Capture the cell that displays the provided text and extract its [X, Y] central coordinate. 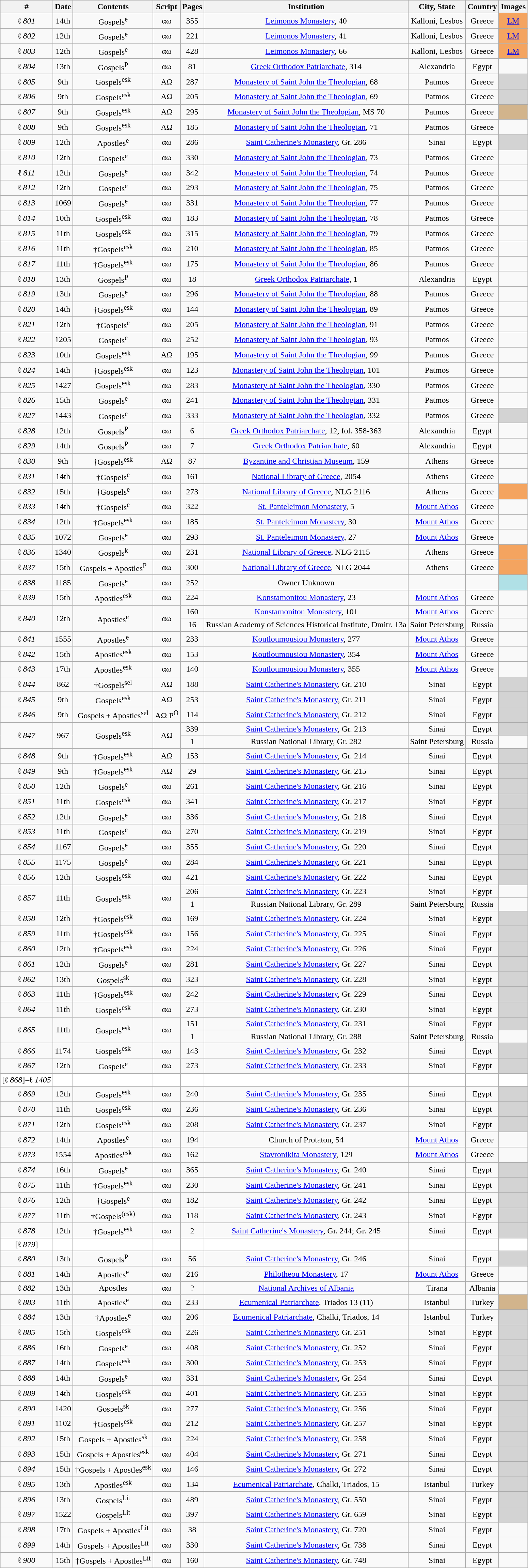
339 [192, 729]
Saint Catherine's Monastery, Gr. 220 [306, 847]
Leimonos Monastery, 40 [306, 21]
Monastery of Saint John the Theologian, 73 [306, 157]
18 [192, 279]
Saint Catherine's Monastery, Gr. 272 [306, 1469]
ℓ 890 [27, 1409]
161 [192, 476]
ℓ 805 [27, 82]
Saint Catherine's Monastery, Gr. 230 [306, 1009]
ℓ 849 [27, 771]
Saint Catherine's Monastery, Gr. 222 [306, 877]
162 [192, 1155]
ℓ 885 [27, 1332]
ℓ 894 [27, 1469]
Saint Catherine's Monastery, Gr. 286 [306, 142]
ℓ 821 [27, 324]
Monastery of Saint John the Theologian, 68 [306, 82]
16 [192, 625]
404 [192, 1454]
Gospels + Apostlessk [113, 1439]
Saint Catherine's Monastery, Gr. 256 [306, 1409]
Albania [482, 1288]
ℓ 815 [27, 234]
ℓ 844 [27, 684]
Saint Catherine's Monastery, Gr. 221 [306, 862]
Monastery of Saint John the Theologian, 88 [306, 294]
1340 [63, 552]
283 [192, 385]
Tirana [437, 1288]
Monastery of Saint John the Theologian, 75 [306, 188]
Script [167, 7]
ℓ 809 [27, 142]
St. Panteleimon Monastery, 30 [306, 522]
Saint Catherine's Monastery, Gr. 226 [306, 949]
Saint Catherine's Monastery, Gr. 252 [306, 1348]
Saint Catherine's Monastery, Gr. 243 [306, 1216]
Greek Orthodox Patriarchate, 1 [306, 279]
Monastery of Saint John the Theologian, 77 [306, 203]
National Library of Greece, NLG 2116 [306, 491]
ℓ 853 [27, 832]
ℓ 897 [27, 1515]
Gospels + Apostlessel [113, 715]
ℓ 817 [27, 264]
ℓ 866 [27, 1051]
Saint Catherine's Monastery, Gr. 212 [306, 715]
ℓ 813 [27, 203]
Monastery of Saint John the Theologian, 78 [306, 218]
Russian National Library, Gr. 282 [306, 742]
Saint Catherine's Monastery, Gr. 241 [306, 1185]
118 [192, 1216]
210 [192, 249]
Greek Orthodox Patriarchate, 314 [306, 66]
Koutloumousiou Monastery, 277 [306, 639]
Saint Catherine's Monastery, Gr. 236 [306, 1109]
ℓ 851 [27, 801]
ΑΩ PO [167, 715]
1443 [63, 416]
226 [192, 1332]
ℓ 876 [27, 1200]
Saint Catherine's Monastery, Gr. 233 [306, 1066]
56 [192, 1259]
7 [192, 446]
Images [513, 7]
Monastery of Saint John the Theologian, 86 [306, 264]
ℓ 867 [27, 1066]
Institution [306, 7]
ℓ 823 [27, 355]
National Library of Greece, NLG 2115 [306, 552]
Monastery of Saint John the Theologian, 101 [306, 370]
270 [192, 832]
ℓ 835 [27, 537]
408 [192, 1348]
ℓ 893 [27, 1454]
ℓ 810 [27, 157]
Contents [113, 7]
Saint Catherine's Monastery, Gr. 253 [306, 1363]
296 [192, 294]
ℓ 822 [27, 339]
Saint Catherine's Monastery, Gr. 748 [306, 1561]
1427 [63, 385]
ℓ 855 [27, 862]
ℓ 834 [27, 522]
Greek Orthodox Patriarchate, 60 [306, 446]
Saint Catherine's Monastery, Gr. 224 [306, 919]
323 [192, 979]
ℓ 865 [27, 1030]
Saint Catherine's Monastery, Gr. 255 [306, 1393]
Saint Catherine's Monastery, Gr. 231 [306, 1024]
St. Panteleimon Monastery, 27 [306, 537]
ℓ 820 [27, 309]
1069 [63, 203]
ℓ 862 [27, 979]
Saint Catherine's Monastery, Gr. 720 [306, 1530]
286 [192, 142]
336 [192, 816]
Monastery of Saint John the Theologian, 330 [306, 385]
ℓ 841 [27, 639]
Monastery of Saint John the Theologian, 93 [306, 339]
287 [192, 82]
277 [192, 1409]
Apostles [113, 1288]
ℓ 828 [27, 431]
Saint Catherine's Monastery, Gr. 215 [306, 771]
Monastery of Saint John the Theologian, 74 [306, 172]
Monastery of Saint John the Theologian, 99 [306, 355]
Saint Catherine's Monastery, Gr. 211 [306, 700]
1167 [63, 847]
Saint Catherine's Monastery, Gr. 227 [306, 964]
236 [192, 1109]
221 [192, 36]
Saint Catherine's Monastery, Gr. 225 [306, 934]
295 [192, 112]
Monastery of Saint John the Theologian, 69 [306, 97]
ℓ 889 [27, 1393]
ℓ 860 [27, 949]
Leimonos Monastery, 66 [306, 51]
†Gospelssel [113, 684]
Saint Catherine's Monastery, Gr. 216 [306, 786]
ℓ 816 [27, 249]
ℓ 864 [27, 1009]
Greek Orthodox Patriarchate, 12, fol. 358-363 [306, 431]
ℓ 824 [27, 370]
ℓ 888 [27, 1378]
123 [192, 370]
156 [192, 934]
ℓ 896 [27, 1499]
ℓ 869 [27, 1094]
Saint Catherine's Monastery, Gr. 738 [306, 1545]
29 [192, 771]
ℓ 846 [27, 715]
208 [192, 1124]
Saint Catherine's Monastery, Gr. 232 [306, 1051]
Monastery of Saint John the Theologian, 331 [306, 401]
Koutloumousiou Monastery, 355 [306, 669]
216 [192, 1274]
489 [192, 1499]
Saint Catherine's Monastery, Gr. 242 [306, 1200]
146 [192, 1469]
Ecumenical Patriarchate, Triados 13 (11) [306, 1302]
397 [192, 1515]
ℓ 806 [27, 97]
ℓ 891 [27, 1424]
1174 [63, 1051]
ℓ 832 [27, 491]
ℓ 861 [27, 964]
†Gospels(esk) [113, 1216]
Russian Academy of Sciences Historical Institute, Dmitr. 13a [306, 625]
Monastery of Saint John the Theologian, 332 [306, 416]
284 [192, 862]
ℓ 858 [27, 919]
1555 [63, 639]
ℓ 870 [27, 1109]
Saint Catherine's Monastery, Gr. 659 [306, 1515]
Koutloumousiou Monastery, 354 [306, 654]
ℓ 880 [27, 1259]
ℓ 874 [27, 1170]
ℓ 818 [27, 279]
322 [192, 507]
ℓ 831 [27, 476]
241 [192, 401]
ℓ 884 [27, 1317]
Saint Catherine's Monastery, Gr. 218 [306, 816]
87 [192, 461]
ℓ 881 [27, 1274]
862 [63, 684]
Saint Catherine's Monastery, Gr. 217 [306, 801]
Monastery of Saint John the Theologian, 71 [306, 127]
ℓ 843 [27, 669]
Saint Catherine's Monastery, Gr. 210 [306, 684]
Saint Catherine's Monastery, Gr. 229 [306, 994]
ℓ 850 [27, 786]
Pages [192, 7]
ℓ 878 [27, 1231]
281 [192, 964]
182 [192, 1200]
# [27, 7]
City, State [437, 7]
428 [192, 51]
Saint Catherine's Monastery, Gr. 258 [306, 1439]
Saint Catherine's Monastery, Gr. 254 [306, 1378]
ℓ 811 [27, 172]
ℓ 804 [27, 66]
Saint Catherine's Monastery, Gr. 550 [306, 1499]
341 [192, 801]
Monastery of Saint John the Theologian, 85 [306, 249]
ℓ 898 [27, 1530]
ℓ 877 [27, 1216]
114 [192, 715]
1175 [63, 862]
ℓ 807 [27, 112]
Monastery of Saint John the Theologian, MS 70 [306, 112]
Saint Catherine's Monastery, Gr. 214 [306, 756]
ℓ 873 [27, 1155]
Philotheou Monastery, 17 [306, 1274]
ℓ 833 [27, 507]
ℓ 883 [27, 1302]
Saint Catherine's Monastery, Gr. 246 [306, 1259]
ℓ 826 [27, 401]
Saint Catherine's Monastery, Gr. 244; Gr. 245 [306, 1231]
231 [192, 552]
Date [63, 7]
ℓ 892 [27, 1439]
1554 [63, 1155]
ℓ 839 [27, 598]
ℓ 886 [27, 1348]
ℓ 825 [27, 385]
ℓ 854 [27, 847]
342 [192, 172]
ℓ 882 [27, 1288]
St. Panteleimon Monastery, 5 [306, 507]
ℓ 827 [27, 416]
ℓ 847 [27, 735]
ℓ 857 [27, 898]
6 [192, 431]
ℓ 808 [27, 127]
ℓ 863 [27, 994]
Saint Catherine's Monastery, Gr. 219 [306, 832]
ℓ 875 [27, 1185]
Monastery of Saint John the Theologian, 91 [306, 324]
ℓ 819 [27, 294]
365 [192, 1170]
ℓ 812 [27, 188]
194 [192, 1139]
ℓ 887 [27, 1363]
967 [63, 735]
ℓ 872 [27, 1139]
Owner Unknown [306, 583]
Saint Catherine's Monastery, Gr. 235 [306, 1094]
National Library of Greece, 2054 [306, 476]
195 [192, 355]
315 [192, 234]
Monastery of Saint John the Theologian, 89 [306, 309]
ℓ 829 [27, 446]
Stavronikita Monastery, 129 [306, 1155]
ℓ 895 [27, 1484]
†Gospels + ApostlesLit [113, 1561]
140 [192, 669]
Saint Catherine's Monastery, Gr. 240 [306, 1170]
240 [192, 1094]
Ecumenical Patriarchate, Chalki, Triados, 14 [306, 1317]
1072 [63, 537]
Saint Catherine's Monastery, Gr. 237 [306, 1124]
[ℓ 868]=ℓ 1405 [27, 1080]
Byzantine and Christian Museum, 159 [306, 461]
144 [192, 309]
134 [192, 1484]
ℓ 848 [27, 756]
National Library of Greece, NLG 2044 [306, 568]
Saint Catherine's Monastery, Gr. 228 [306, 979]
169 [192, 919]
Russian National Library, Gr. 288 [306, 1036]
242 [192, 994]
253 [192, 700]
ℓ 871 [27, 1124]
401 [192, 1393]
1420 [63, 1409]
421 [192, 877]
ℓ 845 [27, 700]
1522 [63, 1515]
ℓ 899 [27, 1545]
†Gospels + Apostlesesk [113, 1469]
2 [192, 1231]
ℓ 859 [27, 934]
ℓ 803 [27, 51]
1205 [63, 339]
Monastery of Saint John the Theologian, 79 [306, 234]
188 [192, 684]
230 [192, 1185]
ℓ 837 [27, 568]
ℓ 814 [27, 218]
Saint Catherine's Monastery, Gr. 257 [306, 1424]
Leimonos Monastery, 41 [306, 36]
National Archives of Albania [306, 1288]
Saint Catherine's Monastery, Gr. 223 [306, 891]
143 [192, 1051]
ℓ 856 [27, 877]
ℓ 830 [27, 461]
ℓ 900 [27, 1561]
212 [192, 1424]
175 [192, 264]
Russian National Library, Gr. 289 [306, 904]
ℓ 802 [27, 36]
261 [192, 786]
ℓ 838 [27, 583]
333 [192, 416]
[ℓ 879] [27, 1245]
151 [192, 1024]
ℓ 836 [27, 552]
Country [482, 7]
ℓ 840 [27, 618]
183 [192, 218]
Gospelsk [113, 552]
Saint Catherine's Monastery, Gr. 271 [306, 1454]
Ecumenical Patriarchate, Chalki, Triados, 15 [306, 1484]
Church of Protaton, 54 [306, 1139]
38 [192, 1530]
†Apostlese [113, 1317]
ℓ 801 [27, 21]
Saint Catherine's Monastery, Gr. 251 [306, 1332]
1185 [63, 583]
1102 [63, 1424]
? [192, 1288]
Gospels + ApostlesP [113, 568]
Saint Catherine's Monastery, Gr. 213 [306, 729]
Gospels + Apostlesesk [113, 1454]
Konstamonitou Monastery, 23 [306, 598]
Konstamonitou Monastery, 101 [306, 612]
ℓ 852 [27, 816]
81 [192, 66]
ℓ 842 [27, 654]
